Provide the (X, Y) coordinate of the cell's center where the given text is located.  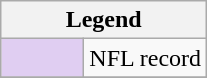
Legend (104, 20)
NFL record (146, 58)
